Determine the [X, Y] coordinate at the center of the cell enclosing the given text.  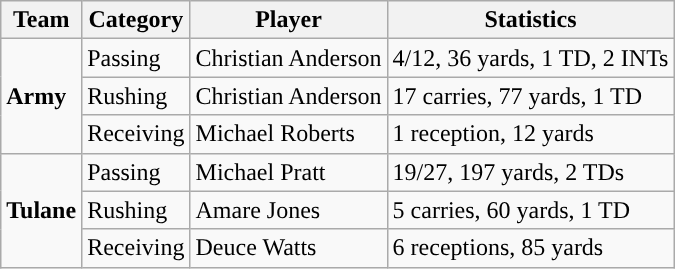
Statistics [530, 20]
5 carries, 60 yards, 1 TD [530, 210]
19/27, 197 yards, 2 TDs [530, 172]
Deuce Watts [288, 248]
Tulane [42, 210]
Army [42, 96]
1 reception, 12 yards [530, 134]
6 receptions, 85 yards [530, 248]
Player [288, 20]
17 carries, 77 yards, 1 TD [530, 96]
Amare Jones [288, 210]
Michael Roberts [288, 134]
Team [42, 20]
Michael Pratt [288, 172]
Category [136, 20]
4/12, 36 yards, 1 TD, 2 INTs [530, 58]
